From the cell containing the given text, extract its center point as [X, Y] coordinate. 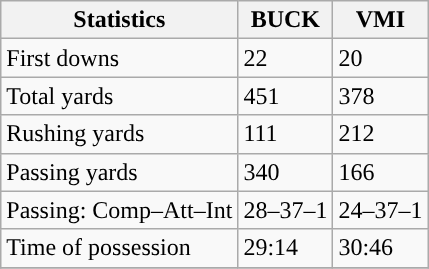
BUCK [286, 20]
111 [286, 134]
451 [286, 96]
Time of possession [120, 248]
166 [380, 172]
340 [286, 172]
Passing yards [120, 172]
20 [380, 58]
Statistics [120, 20]
Rushing yards [120, 134]
29:14 [286, 248]
30:46 [380, 248]
Total yards [120, 96]
Passing: Comp–Att–Int [120, 210]
212 [380, 134]
First downs [120, 58]
22 [286, 58]
24–37–1 [380, 210]
378 [380, 96]
28–37–1 [286, 210]
VMI [380, 20]
